For the text-containing cell, return its midpoint in (x, y) coordinate format. 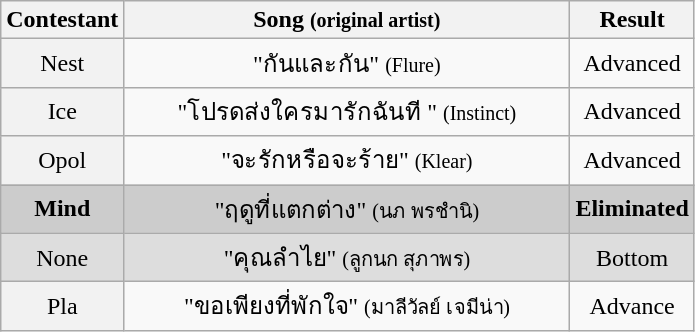
"จะรักหรือจะร้าย" (Klear) (347, 160)
Ice (62, 112)
Mind (62, 208)
Song (original artist) (347, 20)
"โปรดส่งใครมารักฉันที " (Instinct) (347, 112)
Opol (62, 160)
Result (632, 20)
Advance (632, 306)
"ขอเพียงที่พักใจ" (มาลีวัลย์ เจมีน่า) (347, 306)
"กันและกัน" (Flure) (347, 64)
Bottom (632, 258)
Contestant (62, 20)
Eliminated (632, 208)
"ฤดูที่แตกต่าง" (นภ พรชำนิ) (347, 208)
"คุณลำไย" (ลูกนก สุภาพร) (347, 258)
Nest (62, 64)
Pla (62, 306)
None (62, 258)
